From the cell containing the given text, extract its center point as (X, Y) coordinate. 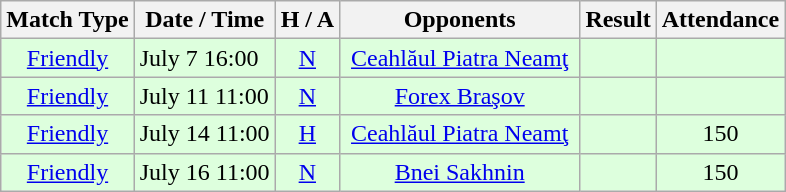
H (307, 134)
Attendance (720, 20)
H / A (307, 20)
July 7 16:00 (204, 58)
Result (618, 20)
Opponents (460, 20)
July 16 11:00 (204, 172)
Bnei Sakhnin (460, 172)
July 11 11:00 (204, 96)
Forex Braşov (460, 96)
Match Type (68, 20)
July 14 11:00 (204, 134)
Date / Time (204, 20)
